Locate the cell with the specified text and output its [x, y] center coordinate. 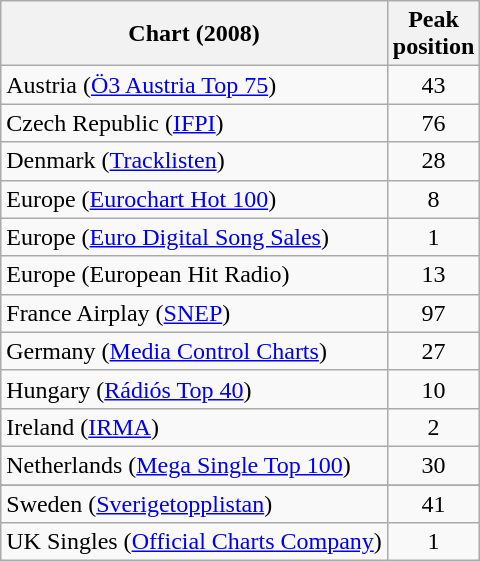
Germany (Media Control Charts) [194, 351]
Europe (Eurochart Hot 100) [194, 199]
43 [433, 85]
Chart (2008) [194, 34]
76 [433, 123]
Sweden (Sverigetopplistan) [194, 503]
97 [433, 313]
28 [433, 161]
Peakposition [433, 34]
Europe (Euro Digital Song Sales) [194, 237]
30 [433, 465]
UK Singles (Official Charts Company) [194, 542]
Netherlands (Mega Single Top 100) [194, 465]
8 [433, 199]
41 [433, 503]
Ireland (IRMA) [194, 427]
2 [433, 427]
27 [433, 351]
10 [433, 389]
France Airplay (SNEP) [194, 313]
Denmark (Tracklisten) [194, 161]
Austria (Ö3 Austria Top 75) [194, 85]
Hungary (Rádiós Top 40) [194, 389]
Czech Republic (IFPI) [194, 123]
13 [433, 275]
Europe (European Hit Radio) [194, 275]
